Extract the (X, Y) coordinate from the center of the cell holding the provided text.  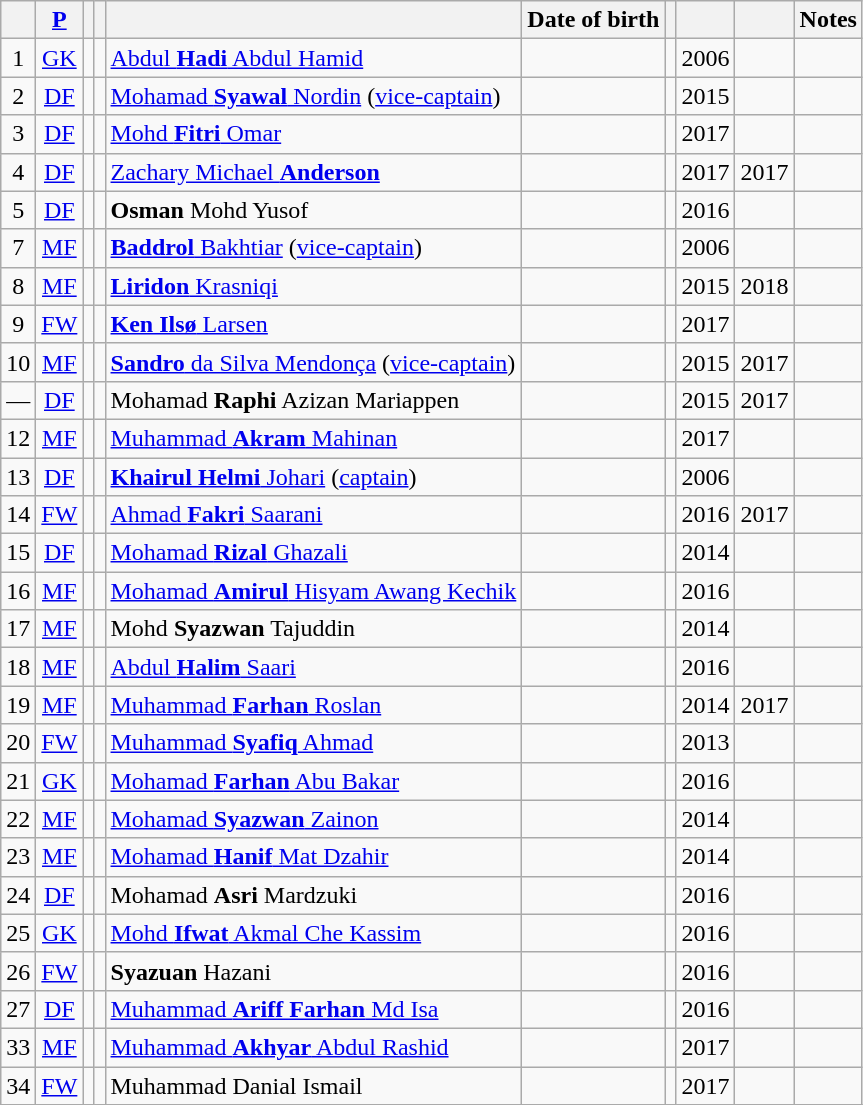
Syazuan Hazani (314, 971)
33 (18, 1047)
Muhammad Danial Ismail (314, 1085)
Muhammad Syafiq Ahmad (314, 743)
Zachary Michael Anderson (314, 172)
Mohamad Asri Mardzuki (314, 895)
9 (18, 324)
1 (18, 58)
Muhammad Farhan Roslan (314, 705)
7 (18, 248)
Liridon Krasniqi (314, 286)
Mohamad Amirul Hisyam Awang Kechik (314, 591)
Sandro da Silva Mendonça (vice-captain) (314, 362)
— (18, 400)
19 (18, 705)
26 (18, 971)
Mohamad Hanif Mat Dzahir (314, 857)
16 (18, 591)
Muhammad Akhyar Abdul Rashid (314, 1047)
25 (18, 933)
Mohamad Syawal Nordin (vice-captain) (314, 96)
Mohd Syazwan Tajuddin (314, 629)
Date of birth (594, 20)
Muhammad Akram Mahinan (314, 438)
23 (18, 857)
18 (18, 667)
Mohamad Farhan Abu Bakar (314, 781)
Muhammad Ariff Farhan Md Isa (314, 1009)
P (60, 20)
2 (18, 96)
Mohamad Syazwan Zainon (314, 819)
5 (18, 210)
13 (18, 477)
Mohd Ifwat Akmal Che Kassim (314, 933)
4 (18, 172)
Abdul Halim Saari (314, 667)
2018 (764, 286)
3 (18, 134)
22 (18, 819)
21 (18, 781)
Ahmad Fakri Saarani (314, 515)
24 (18, 895)
Khairul Helmi Johari (captain) (314, 477)
15 (18, 553)
20 (18, 743)
10 (18, 362)
Mohamad Raphi Azizan Mariappen (314, 400)
14 (18, 515)
Abdul Hadi Abdul Hamid (314, 58)
Notes (828, 20)
Baddrol Bakhtiar (vice-captain) (314, 248)
Mohd Fitri Omar (314, 134)
Ken Ilsø Larsen (314, 324)
12 (18, 438)
2013 (706, 743)
Mohamad Rizal Ghazali (314, 553)
27 (18, 1009)
17 (18, 629)
8 (18, 286)
Osman Mohd Yusof (314, 210)
34 (18, 1085)
